For the text-containing cell, return its midpoint in [X, Y] coordinate format. 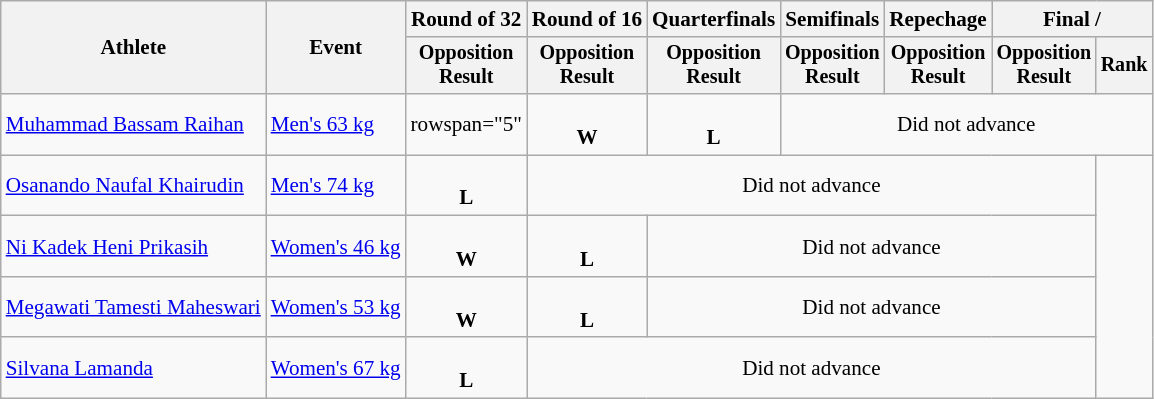
Rank [1124, 65]
Women's 46 kg [336, 246]
Silvana Lamanda [134, 368]
Event [336, 48]
Men's 74 kg [336, 186]
Osanando Naufal Khairudin [134, 186]
Megawati Tamesti Maheswari [134, 308]
Round of 32 [466, 18]
Muhammad Bassam Raihan [134, 124]
Women's 53 kg [336, 308]
Semifinals [832, 18]
rowspan="5" [466, 124]
Round of 16 [587, 18]
Athlete [134, 48]
Quarterfinals [714, 18]
Women's 67 kg [336, 368]
Repechage [938, 18]
Ni Kadek Heni Prikasih [134, 246]
Final / [1072, 18]
Men's 63 kg [336, 124]
